Identify which cell holds the provided text, then report its (X, Y) central coordinate. 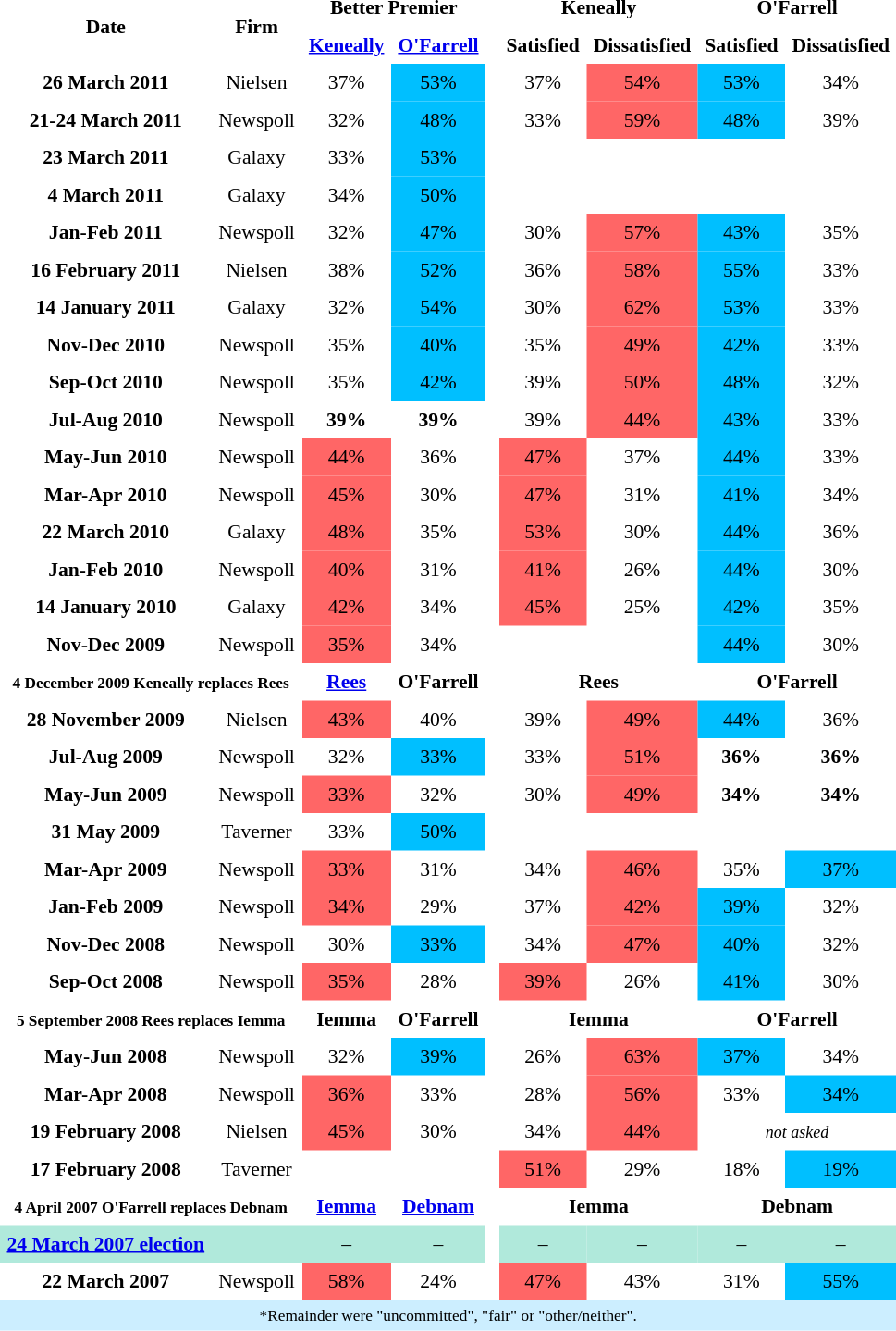
24 March 2007 election (105, 1243)
May-Jun 2010 (105, 457)
Jan-Feb 2010 (105, 570)
22 March 2007 (105, 1281)
28 November 2009 (105, 720)
Debnam (438, 1206)
Jul-Aug 2009 (105, 757)
May-Jun 2009 (105, 794)
31 May 2009 (105, 832)
4 December 2009 Keneally replaces Rees (151, 682)
26 March 2011 (105, 82)
24% (438, 1281)
18% (742, 1169)
Jul-Aug 2010 (105, 420)
14 January 2010 (105, 607)
5 September 2008 Rees replaces Iemma (151, 1019)
22 March 2010 (105, 532)
16 February 2011 (105, 270)
38% (346, 270)
4 April 2007 O'Farrell replaces Debnam (151, 1206)
Mar-Apr 2009 (105, 869)
Mar-Apr 2010 (105, 494)
Mar-Apr 2008 (105, 1093)
55% (742, 270)
46% (642, 869)
59% (642, 120)
4 March 2011 (105, 194)
23 March 2011 (105, 157)
52% (438, 270)
63% (642, 1056)
17 February 2008 (105, 1169)
Nov-Dec 2009 (105, 644)
Jan-Feb 2009 (105, 906)
Jan-Feb 2011 (105, 232)
14 January 2011 (105, 307)
May-Jun 2008 (105, 1056)
Nov-Dec 2010 (105, 344)
25% (642, 607)
Keneally (346, 44)
19 February 2008 (105, 1131)
Nov-Dec 2008 (105, 943)
62% (642, 307)
56% (642, 1093)
21-24 March 2011 (105, 120)
Sep-Oct 2010 (105, 382)
*Remainder were "uncommitted", "fair" or "other/neither". (448, 1315)
Dissatisfied (642, 44)
Sep-Oct 2008 (105, 981)
57% (642, 232)
